Locate the cell with the specified text and output its (X, Y) center coordinate. 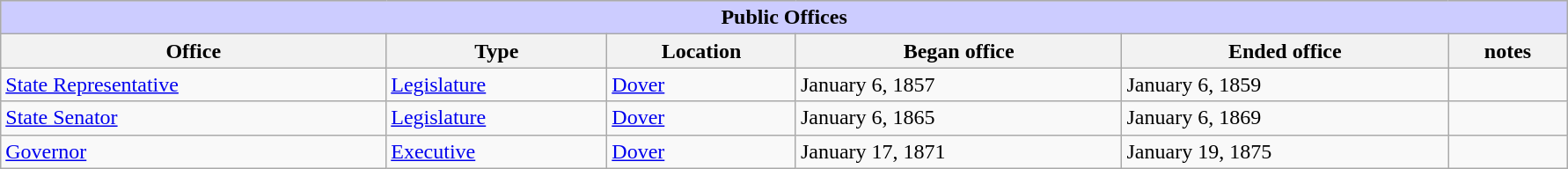
Office (194, 51)
State Representative (194, 84)
January 6, 1869 (1285, 118)
Began office (959, 51)
notes (1508, 51)
Governor (194, 151)
Ended office (1285, 51)
Public Offices (785, 18)
Executive (496, 151)
State Senator (194, 118)
Location (702, 51)
Type (496, 51)
January 17, 1871 (959, 151)
January 19, 1875 (1285, 151)
January 6, 1865 (959, 118)
January 6, 1859 (1285, 84)
January 6, 1857 (959, 84)
